Return [x, y] of the center of cell containing provided text 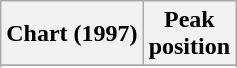
Peakposition [189, 34]
Chart (1997) [72, 34]
